Return (x, y) of the center of cell containing provided text 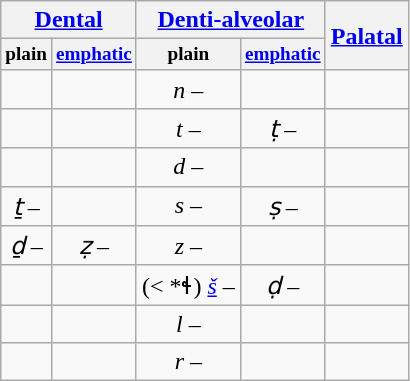
ṯ – (26, 206)
Denti-alveolar (230, 20)
l – (188, 324)
t – (188, 129)
Dental (69, 20)
ḍ – (282, 285)
Palatal (366, 36)
z – (188, 246)
s – (188, 206)
ṣ – (282, 206)
r – (188, 362)
ṭ – (282, 129)
(< *ɬ) š – (188, 285)
d – (188, 167)
ẓ – (94, 246)
ḏ – (26, 246)
n – (188, 89)
